For the text-containing cell, return its midpoint in (X, Y) coordinate format. 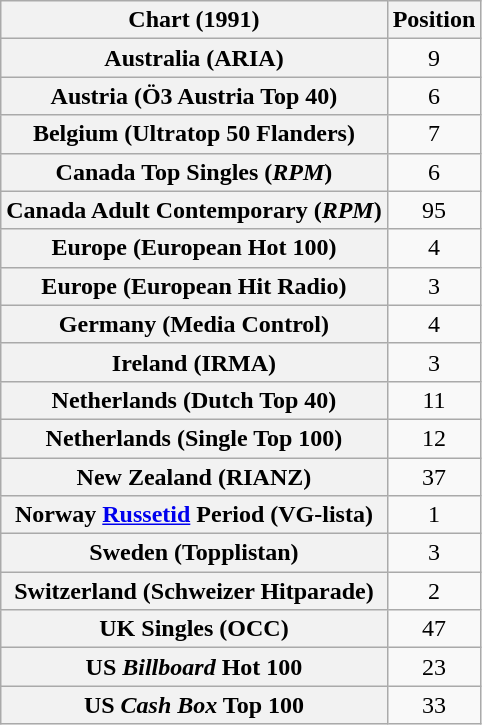
Ireland (IRMA) (194, 362)
23 (434, 667)
US Billboard Hot 100 (194, 667)
Netherlands (Single Top 100) (194, 438)
Switzerland (Schweizer Hitparade) (194, 591)
11 (434, 400)
New Zealand (RIANZ) (194, 477)
2 (434, 591)
9 (434, 58)
Europe (European Hot 100) (194, 248)
Canada Adult Contemporary (RPM) (194, 210)
Belgium (Ultratop 50 Flanders) (194, 134)
1 (434, 515)
Position (434, 20)
Australia (ARIA) (194, 58)
Europe (European Hit Radio) (194, 286)
47 (434, 629)
Austria (Ö3 Austria Top 40) (194, 96)
Norway Russetid Period (VG-lista) (194, 515)
95 (434, 210)
Germany (Media Control) (194, 324)
Chart (1991) (194, 20)
33 (434, 705)
Canada Top Singles (RPM) (194, 172)
Netherlands (Dutch Top 40) (194, 400)
12 (434, 438)
37 (434, 477)
Sweden (Topplistan) (194, 553)
UK Singles (OCC) (194, 629)
US Cash Box Top 100 (194, 705)
7 (434, 134)
